Return (x, y) of the center of cell containing provided text 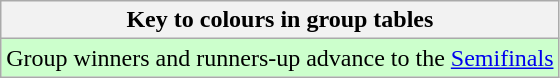
Key to colours in group tables (280, 20)
Group winners and runners-up advance to the Semifinals (280, 58)
